Determine the [X, Y] coordinate at the center of the cell enclosing the given text.  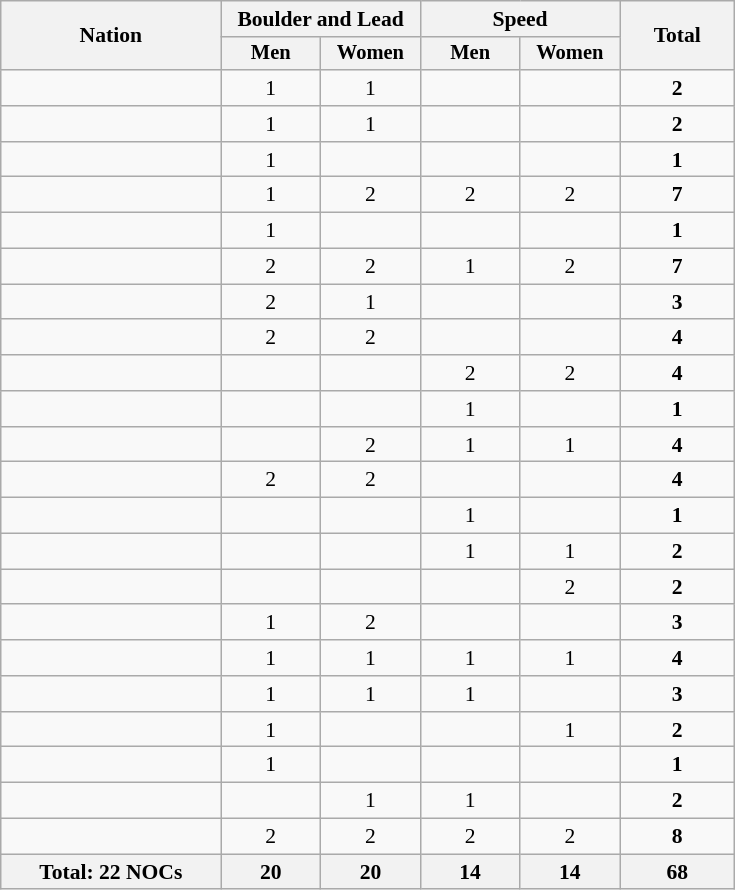
Total: 22 NOCs [111, 872]
Nation [111, 36]
68 [678, 872]
8 [678, 837]
Total [678, 36]
Speed [520, 19]
Boulder and Lead [320, 19]
